Return the [X, Y] coordinate for the center point of the cell that contains the specified text.  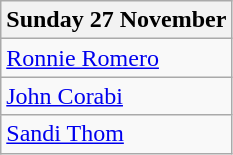
John Corabi [116, 96]
Ronnie Romero [116, 58]
Sunday 27 November [116, 20]
Sandi Thom [116, 134]
